Capture the cell that displays the provided text and extract its (x, y) central coordinate. 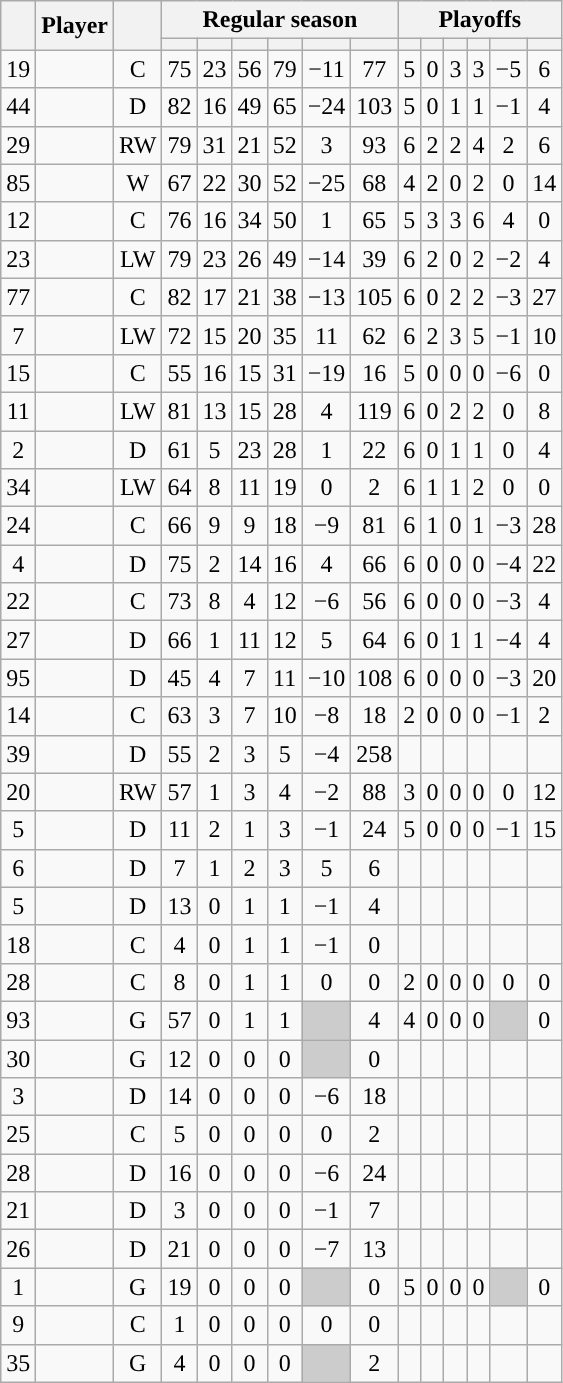
119 (374, 411)
45 (180, 678)
95 (18, 678)
−7 (326, 1249)
W (138, 183)
88 (374, 792)
62 (374, 335)
73 (180, 602)
72 (180, 335)
−8 (326, 716)
−24 (326, 107)
105 (374, 297)
−14 (326, 259)
Regular season (280, 20)
25 (18, 1135)
17 (214, 297)
68 (374, 183)
Player (75, 26)
108 (374, 678)
−19 (326, 373)
258 (374, 754)
63 (180, 716)
−10 (326, 678)
61 (180, 449)
−13 (326, 297)
103 (374, 107)
−5 (508, 69)
44 (18, 107)
−9 (326, 526)
−11 (326, 69)
29 (18, 145)
76 (180, 221)
−25 (326, 183)
38 (284, 297)
85 (18, 183)
50 (284, 221)
67 (180, 183)
Playoffs (480, 20)
